Provide the (x, y) coordinate of the cell's center where the given text is located.  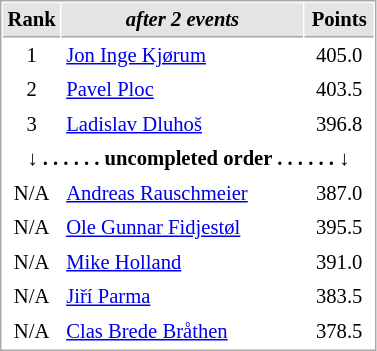
Mike Holland (183, 262)
2 (32, 90)
396.8 (340, 124)
387.0 (340, 194)
383.5 (340, 296)
1 (32, 56)
Pavel Ploc (183, 90)
↓ . . . . . . uncompleted order . . . . . . ↓ (188, 158)
Jiří Parma (183, 296)
Jon Inge Kjørum (183, 56)
395.5 (340, 228)
after 2 events (183, 20)
Ladislav Dluhoš (183, 124)
391.0 (340, 262)
Rank (32, 20)
3 (32, 124)
378.5 (340, 332)
403.5 (340, 90)
Points (340, 20)
Andreas Rauschmeier (183, 194)
Clas Brede Bråthen (183, 332)
405.0 (340, 56)
Ole Gunnar Fidjestøl (183, 228)
